Pinpoint the cell where the given text exists, returning its [x, y] midpoint coordinate. 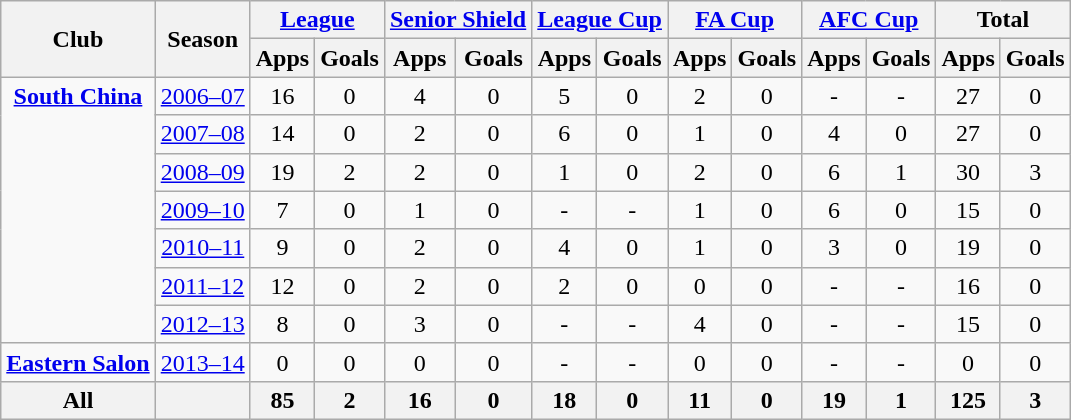
FA Cup [735, 20]
2012–13 [202, 324]
2011–12 [202, 286]
2009–10 [202, 210]
8 [282, 324]
11 [700, 400]
2013–14 [202, 362]
12 [282, 286]
AFC Cup [869, 20]
2007–08 [202, 134]
2006–07 [202, 96]
85 [282, 400]
30 [968, 172]
2008–09 [202, 172]
League Cup [600, 20]
Eastern Salon [78, 362]
9 [282, 248]
18 [564, 400]
14 [282, 134]
Total [1003, 20]
League [317, 20]
125 [968, 400]
2010–11 [202, 248]
Senior Shield [458, 20]
Season [202, 39]
5 [564, 96]
All [78, 400]
South China [78, 210]
7 [282, 210]
Club [78, 39]
